Pinpoint the cell where the given text exists, returning its [x, y] midpoint coordinate. 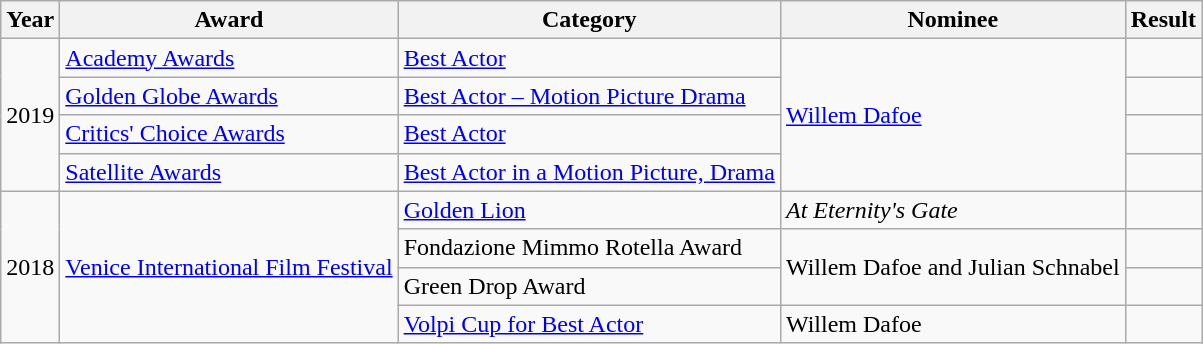
Nominee [952, 20]
Golden Lion [589, 210]
Result [1163, 20]
Satellite Awards [229, 172]
Golden Globe Awards [229, 96]
Fondazione Mimmo Rotella Award [589, 248]
Academy Awards [229, 58]
At Eternity's Gate [952, 210]
2019 [30, 115]
Category [589, 20]
Green Drop Award [589, 286]
Critics' Choice Awards [229, 134]
Year [30, 20]
Venice International Film Festival [229, 267]
Best Actor – Motion Picture Drama [589, 96]
Willem Dafoe and Julian Schnabel [952, 267]
Award [229, 20]
Best Actor in a Motion Picture, Drama [589, 172]
2018 [30, 267]
Volpi Cup for Best Actor [589, 324]
